Pinpoint the cell where the given text exists, returning its (x, y) midpoint coordinate. 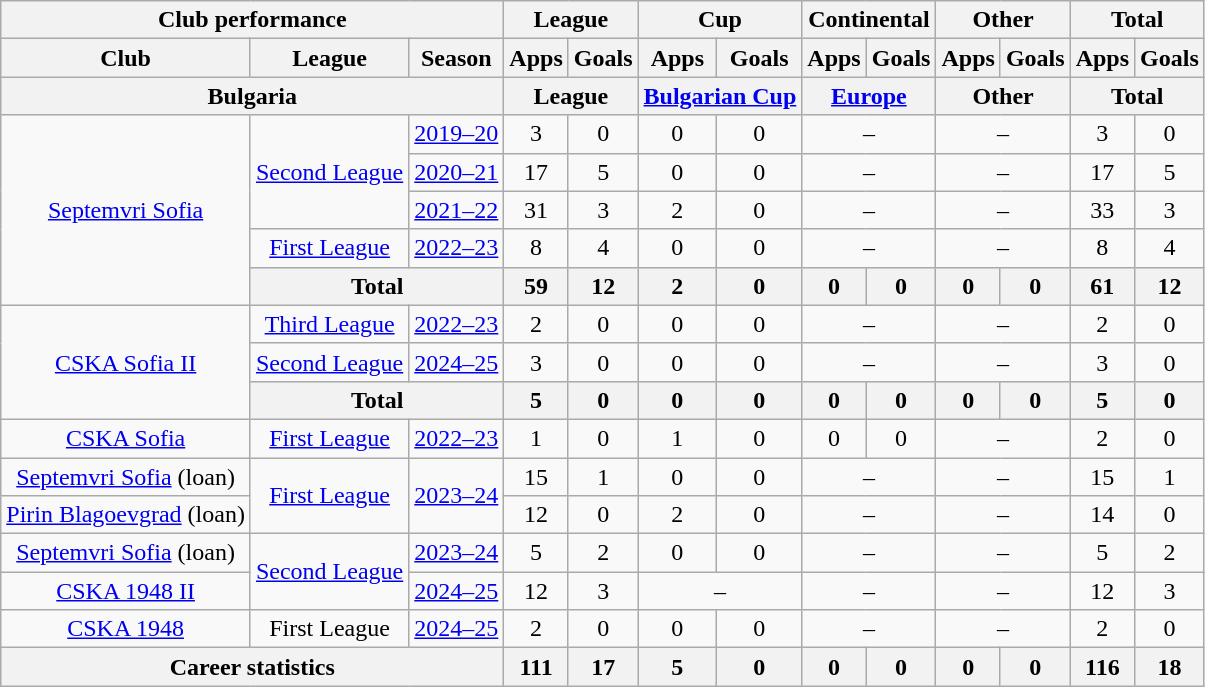
2020–21 (456, 172)
Club (126, 58)
31 (536, 210)
Bulgaria (252, 96)
2019–20 (456, 134)
33 (1102, 210)
59 (536, 286)
CSKA Sofia II (126, 362)
Season (456, 58)
Career statistics (252, 667)
Europe (869, 96)
18 (1170, 667)
61 (1102, 286)
Bulgarian Cup (720, 96)
111 (536, 667)
Continental (869, 20)
CSKA Sofia (126, 438)
Club performance (252, 20)
Septemvri Sofia (126, 210)
Cup (720, 20)
14 (1102, 515)
CSKA 1948 (126, 629)
Third League (329, 324)
116 (1102, 667)
2021–22 (456, 210)
CSKA 1948 II (126, 591)
Pirin Blagoevgrad (loan) (126, 515)
